Locate the cell with the specified text and output its (x, y) center coordinate. 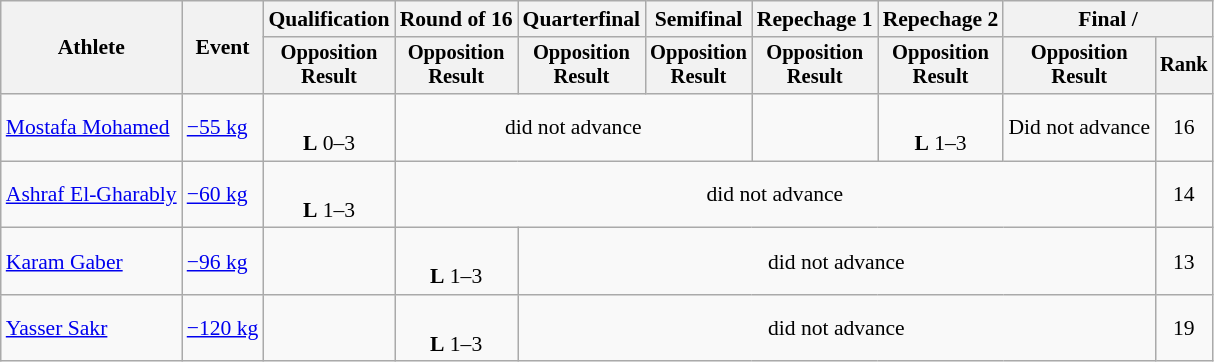
Karam Gaber (92, 262)
Quarterfinal (582, 19)
Final / (1108, 19)
Did not advance (1079, 128)
−120 kg (223, 328)
13 (1184, 262)
Semifinal (698, 19)
Ashraf El-Gharably (92, 194)
L 0–3 (328, 128)
Athlete (92, 48)
Rank (1184, 66)
Repechage 1 (815, 19)
Event (223, 48)
19 (1184, 328)
−60 kg (223, 194)
Repechage 2 (941, 19)
Mostafa Mohamed (92, 128)
−55 kg (223, 128)
14 (1184, 194)
Yasser Sakr (92, 328)
16 (1184, 128)
Round of 16 (456, 19)
Qualification (328, 19)
−96 kg (223, 262)
